Detect which cell encompasses the target text, then output its [X, Y] center coordinate. 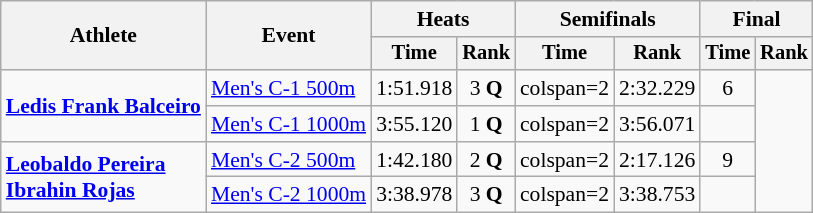
1:51.918 [414, 88]
3:56.071 [657, 124]
3:38.978 [414, 195]
2:17.126 [657, 160]
3:55.120 [414, 124]
2 Q [486, 160]
Men's C-1 500m [288, 88]
9 [728, 160]
3:38.753 [657, 195]
Semifinals [608, 19]
Event [288, 36]
Ledis Frank Balceiro [104, 106]
6 [728, 88]
Athlete [104, 36]
Final [756, 19]
Men's C-2 1000m [288, 195]
Men's C-1 1000m [288, 124]
2:32.229 [657, 88]
Men's C-2 500m [288, 160]
1:42.180 [414, 160]
Heats [443, 19]
Leobaldo Pereira Ibrahin Rojas [104, 178]
1 Q [486, 124]
